Determine the [X, Y] coordinate at the center of the cell enclosing the given text.  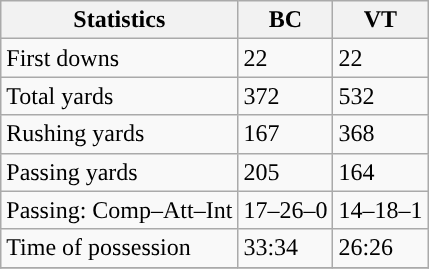
14–18–1 [380, 210]
Passing yards [120, 172]
17–26–0 [286, 210]
Passing: Comp–Att–Int [120, 210]
164 [380, 172]
372 [286, 96]
Rushing yards [120, 134]
Statistics [120, 20]
Total yards [120, 96]
167 [286, 134]
VT [380, 20]
First downs [120, 58]
BC [286, 20]
205 [286, 172]
532 [380, 96]
33:34 [286, 248]
26:26 [380, 248]
Time of possession [120, 248]
368 [380, 134]
